Output the [X, Y] coordinate of the center of the cell containing the given text.  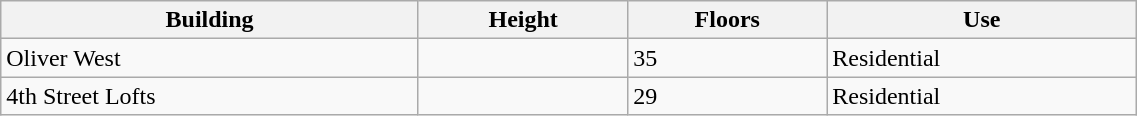
Height [522, 20]
Floors [728, 20]
Use [982, 20]
Oliver West [210, 58]
Building [210, 20]
35 [728, 58]
4th Street Lofts [210, 96]
29 [728, 96]
